Provide the (X, Y) coordinate of the cell's center where the given text is located.  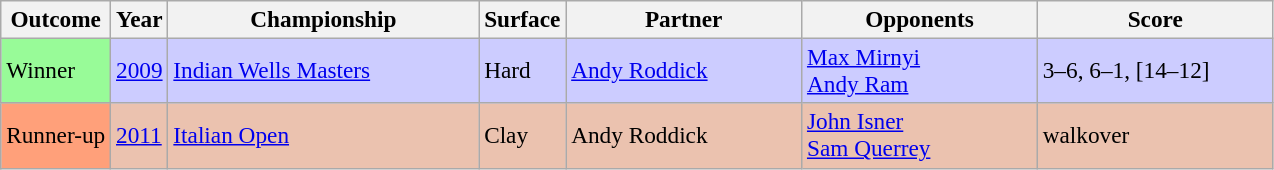
John Isner Sam Querrey (920, 136)
Score (1155, 19)
walkover (1155, 136)
Opponents (920, 19)
Clay (522, 136)
3–6, 6–1, [14–12] (1155, 70)
Partner (684, 19)
Surface (522, 19)
Winner (56, 70)
Outcome (56, 19)
2011 (140, 136)
Runner-up (56, 136)
Hard (522, 70)
Italian Open (324, 136)
2009 (140, 70)
Max Mirnyi Andy Ram (920, 70)
Year (140, 19)
Championship (324, 19)
Indian Wells Masters (324, 70)
